Capture the cell that displays the provided text and extract its (x, y) central coordinate. 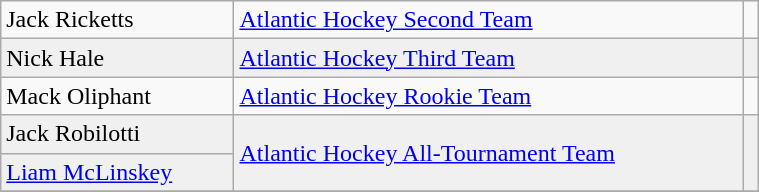
Atlantic Hockey Second Team (488, 20)
Nick Hale (118, 58)
Atlantic Hockey All-Tournament Team (488, 153)
Liam McLinskey (118, 172)
Atlantic Hockey Rookie Team (488, 96)
Jack Ricketts (118, 20)
Atlantic Hockey Third Team (488, 58)
Jack Robilotti (118, 134)
Mack Oliphant (118, 96)
